Capture the cell that displays the provided text and extract its (x, y) central coordinate. 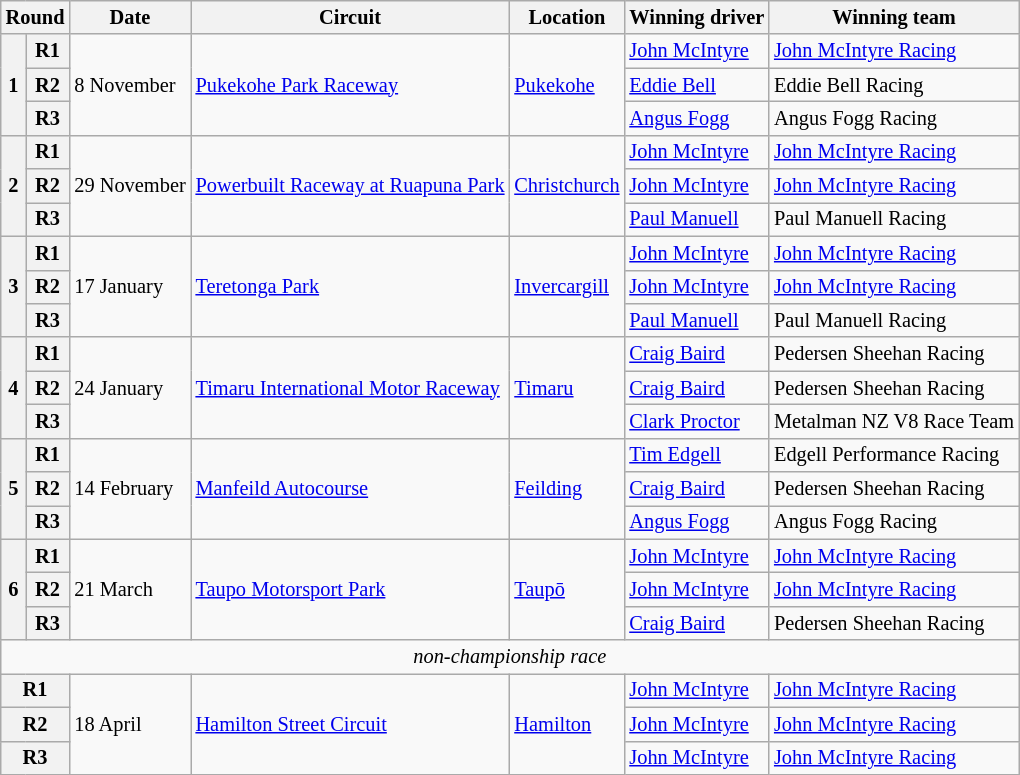
14 February (130, 488)
18 April (130, 724)
Hamilton Street Circuit (350, 724)
non-championship race (510, 657)
Pukekohe Park Raceway (350, 84)
Powerbuilt Raceway at Ruapuna Park (350, 186)
Metalman NZ V8 Race Team (894, 421)
Edgell Performance Racing (894, 455)
Timaru (566, 388)
21 March (130, 590)
4 (14, 388)
24 January (130, 388)
Feilding (566, 488)
Invercargill (566, 286)
6 (14, 590)
Taupō (566, 590)
1 (14, 84)
5 (14, 488)
Eddie Bell (696, 85)
2 (14, 186)
Timaru International Motor Raceway (350, 388)
3 (14, 286)
Circuit (350, 17)
17 January (130, 286)
Eddie Bell Racing (894, 85)
8 November (130, 84)
Teretonga Park (350, 286)
Location (566, 17)
Round (36, 17)
Winning driver (696, 17)
Hamilton (566, 724)
Winning team (894, 17)
Tim Edgell (696, 455)
Manfeild Autocourse (350, 488)
29 November (130, 186)
Pukekohe (566, 84)
Clark Proctor (696, 421)
Christchurch (566, 186)
Date (130, 17)
Taupo Motorsport Park (350, 590)
